Extract the (x, y) coordinate from the center of the cell holding the provided text.  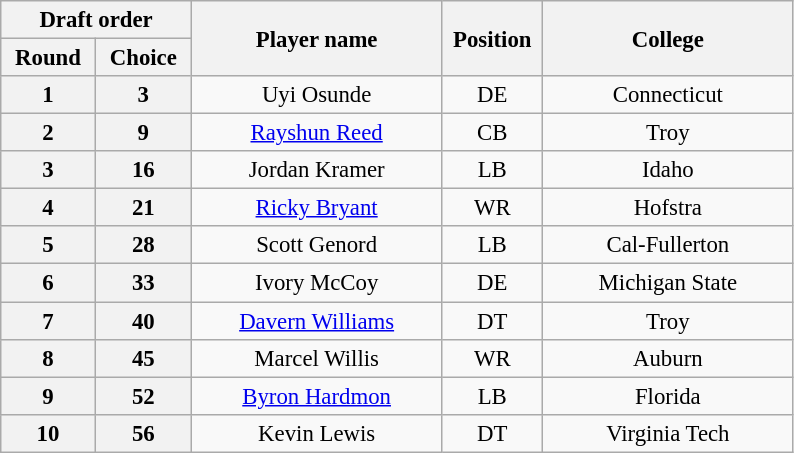
Uyi Osunde (316, 95)
Idaho (668, 170)
1 (48, 95)
Marcel Willis (316, 358)
Auburn (668, 358)
Draft order (96, 20)
Michigan State (668, 283)
CB (492, 133)
52 (143, 396)
56 (143, 433)
Florida (668, 396)
33 (143, 283)
45 (143, 358)
Scott Genord (316, 245)
College (668, 38)
Byron Hardmon (316, 396)
16 (143, 170)
28 (143, 245)
6 (48, 283)
8 (48, 358)
Hofstra (668, 208)
5 (48, 245)
Davern Williams (316, 321)
Cal-Fullerton (668, 245)
Round (48, 58)
7 (48, 321)
Rayshun Reed (316, 133)
Jordan Kramer (316, 170)
40 (143, 321)
Ricky Bryant (316, 208)
Position (492, 38)
Kevin Lewis (316, 433)
21 (143, 208)
Connecticut (668, 95)
Ivory McCoy (316, 283)
4 (48, 208)
Choice (143, 58)
Player name (316, 38)
Virginia Tech (668, 433)
2 (48, 133)
10 (48, 433)
